Find where the given text appears and provide that cell's center as (X, Y) coordinate. 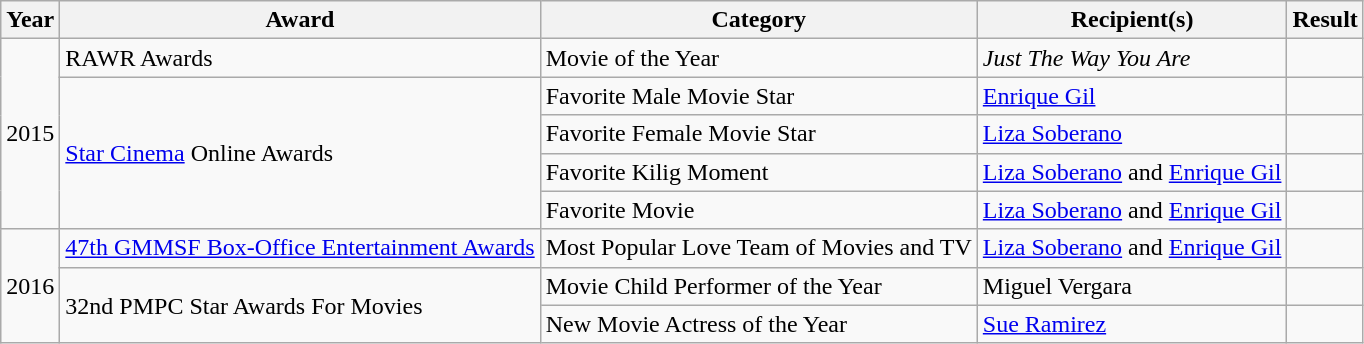
Liza Soberano (1132, 134)
Result (1325, 20)
Most Popular Love Team of Movies and TV (758, 248)
Movie Child Performer of the Year (758, 286)
2016 (30, 286)
Star Cinema Online Awards (300, 153)
32nd PMPC Star Awards For Movies (300, 305)
New Movie Actress of the Year (758, 324)
Enrique Gil (1132, 96)
2015 (30, 134)
Year (30, 20)
Sue Ramirez (1132, 324)
Just The Way You Are (1132, 58)
Recipient(s) (1132, 20)
47th GMMSF Box-Office Entertainment Awards (300, 248)
Favorite Female Movie Star (758, 134)
Category (758, 20)
Favorite Male Movie Star (758, 96)
RAWR Awards (300, 58)
Miguel Vergara (1132, 286)
Movie of the Year (758, 58)
Favorite Kilig Moment (758, 172)
Favorite Movie (758, 210)
Award (300, 20)
